Return [x, y] of the center of cell containing provided text 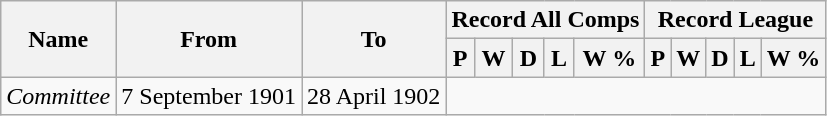
Committee [58, 96]
Record All Comps [546, 20]
Name [58, 39]
28 April 1902 [374, 96]
7 September 1901 [209, 96]
Record League [736, 20]
To [374, 39]
From [209, 39]
